Search for the cell housing the specified text and yield its [x, y] center coordinate. 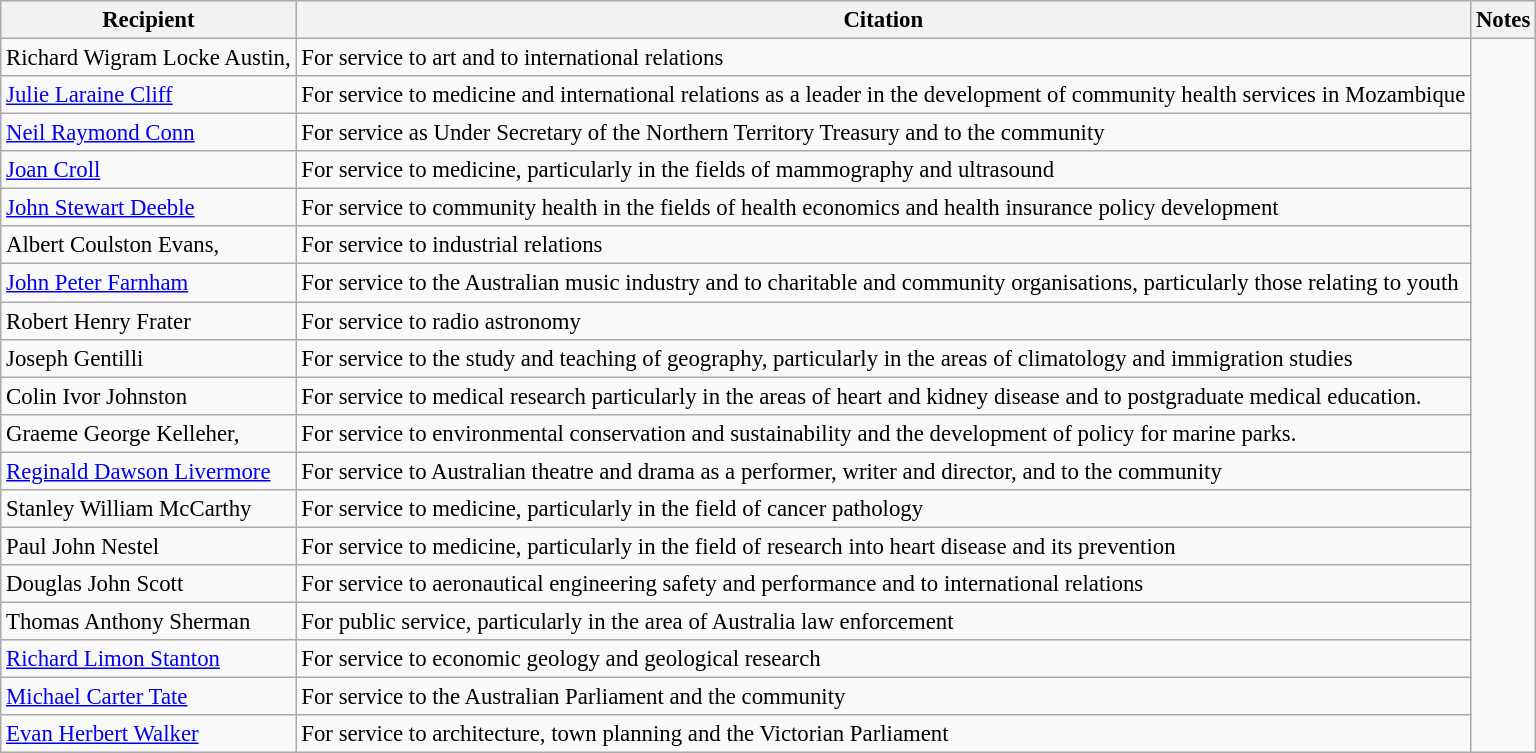
Paul John Nestel [148, 546]
Citation [884, 20]
Colin Ivor Johnston [148, 396]
For service to medical research particularly in the areas of heart and kidney disease and to postgraduate medical education. [884, 396]
Richard Wigram Locke Austin, [148, 58]
For service to architecture, town planning and the Victorian Parliament [884, 734]
For service to Australian theatre and drama as a performer, writer and director, and to the community [884, 471]
Graeme George Kelleher, [148, 433]
Thomas Anthony Sherman [148, 621]
Notes [1504, 20]
Richard Limon Stanton [148, 659]
For service to the Australian Parliament and the community [884, 697]
Michael Carter Tate [148, 697]
Albert Coulston Evans, [148, 245]
Douglas John Scott [148, 584]
For service to medicine, particularly in the field of research into heart disease and its prevention [884, 546]
Joseph Gentilli [148, 358]
Evan Herbert Walker [148, 734]
Recipient [148, 20]
Julie Laraine Cliff [148, 95]
For service to medicine, particularly in the field of cancer pathology [884, 509]
Joan Croll [148, 170]
For service to medicine and international relations as a leader in the development of community health services in Mozambique [884, 95]
Stanley William McCarthy [148, 509]
John Peter Farnham [148, 283]
For service to community health in the fields of health economics and health insurance policy development [884, 208]
John Stewart Deeble [148, 208]
For service to industrial relations [884, 245]
For service to environmental conservation and sustainability and the development of policy for marine parks. [884, 433]
For service to economic geology and geological research [884, 659]
For service as Under Secretary of the Northern Territory Treasury and to the community [884, 133]
For public service, particularly in the area of Australia law enforcement [884, 621]
For service to medicine, particularly in the fields of mammography and ultrasound [884, 170]
For service to art and to international relations [884, 58]
Reginald Dawson Livermore [148, 471]
Neil Raymond Conn [148, 133]
For service to the study and teaching of geography, particularly in the areas of climatology and immigration studies [884, 358]
Robert Henry Frater [148, 321]
For service to radio astronomy [884, 321]
For service to aeronautical engineering safety and performance and to international relations [884, 584]
For service to the Australian music industry and to charitable and community organisations, particularly those relating to youth [884, 283]
